Extract the (X, Y) coordinate from the center of the cell holding the provided text.  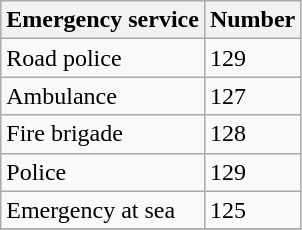
Police (103, 172)
Fire brigade (103, 134)
Road police (103, 58)
127 (252, 96)
Ambulance (103, 96)
Emergency service (103, 20)
Emergency at sea (103, 210)
128 (252, 134)
Number (252, 20)
125 (252, 210)
